Identify which cell holds the provided text, then report its (X, Y) central coordinate. 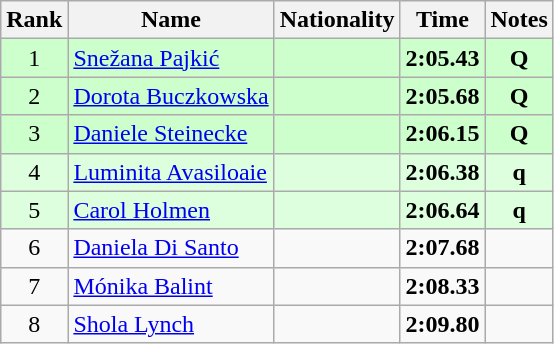
Shola Lynch (171, 324)
Notes (519, 20)
8 (34, 324)
Luminita Avasiloaie (171, 172)
Snežana Pajkić (171, 58)
2:06.15 (442, 134)
3 (34, 134)
2:06.64 (442, 210)
2:09.80 (442, 324)
2 (34, 96)
Name (171, 20)
Carol Holmen (171, 210)
Nationality (337, 20)
2:05.43 (442, 58)
Rank (34, 20)
5 (34, 210)
Daniela Di Santo (171, 248)
4 (34, 172)
Mónika Balint (171, 286)
7 (34, 286)
2:05.68 (442, 96)
Daniele Steinecke (171, 134)
Time (442, 20)
6 (34, 248)
Dorota Buczkowska (171, 96)
1 (34, 58)
2:07.68 (442, 248)
2:08.33 (442, 286)
2:06.38 (442, 172)
